Return the [X, Y] coordinate for the center point of the cell that contains the specified text.  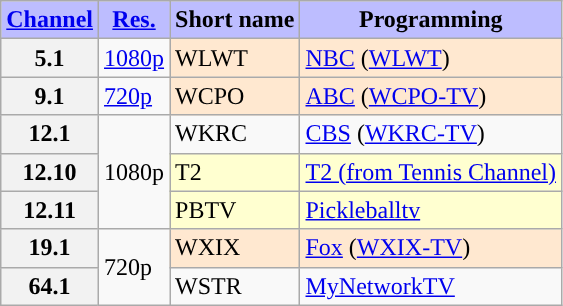
WSTR [235, 286]
12.11 [50, 210]
Fox (WXIX-TV) [431, 248]
PBTV [235, 210]
CBS (WKRC-TV) [431, 134]
5.1 [50, 58]
Res. [134, 20]
19.1 [50, 248]
12.1 [50, 134]
64.1 [50, 286]
9.1 [50, 96]
WKRC [235, 134]
WLWT [235, 58]
Programming [431, 20]
Pickleballtv [431, 210]
ABC (WCPO-TV) [431, 96]
12.10 [50, 172]
Short name [235, 20]
Channel [50, 20]
WCPO [235, 96]
NBC (WLWT) [431, 58]
WXIX [235, 248]
T2 [235, 172]
MyNetworkTV [431, 286]
T2 (from Tennis Channel) [431, 172]
